Output the (x, y) coordinate of the center of the cell containing the given text.  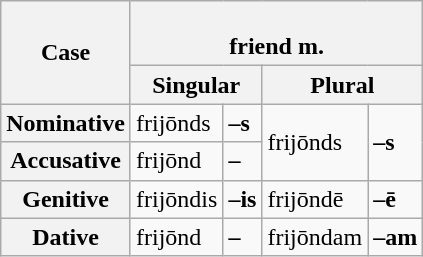
frijōndis (176, 199)
–ē (396, 199)
frijōndē (315, 199)
frijōndam (315, 237)
Nominative (66, 123)
Accusative (66, 161)
Singular (196, 85)
Dative (66, 237)
Genitive (66, 199)
Plural (342, 85)
friend m. (276, 34)
–is (242, 199)
Case (66, 52)
–am (396, 237)
